Locate the cell with the specified text and output its [X, Y] center coordinate. 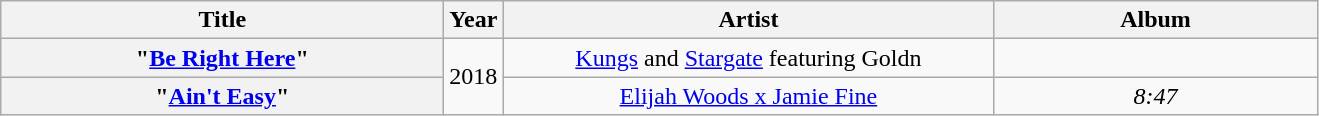
Title [222, 20]
2018 [474, 77]
Album [1156, 20]
"Be Right Here" [222, 58]
8:47 [1156, 96]
Year [474, 20]
Elijah Woods x Jamie Fine [748, 96]
Artist [748, 20]
Kungs and Stargate featuring Goldn [748, 58]
"Ain't Easy" [222, 96]
